Search for the cell housing the specified text and yield its (x, y) center coordinate. 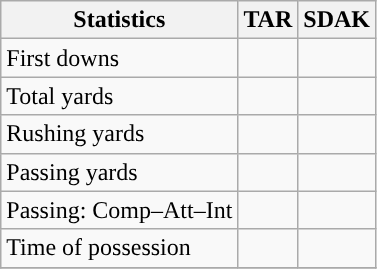
Passing yards (120, 172)
TAR (268, 20)
Passing: Comp–Att–Int (120, 210)
First downs (120, 58)
Time of possession (120, 248)
Statistics (120, 20)
SDAK (337, 20)
Total yards (120, 96)
Rushing yards (120, 134)
